Locate the cell with the specified text and output its [x, y] center coordinate. 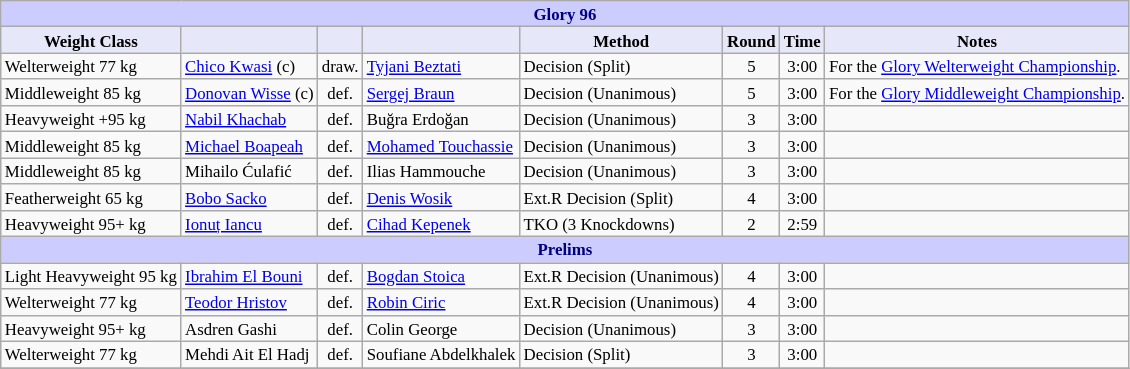
Light Heavyweight 95 kg [91, 276]
Method [621, 40]
Prelims [565, 250]
Asdren Gashi [250, 328]
2:59 [802, 224]
Nabil Khachab [250, 119]
For the Glory Welterweight Championship. [977, 66]
Denis Wosik [442, 197]
Mohamed Touchassie [442, 145]
Soufiane Abdelkhalek [442, 355]
Chico Kwasi (c) [250, 66]
For the Glory Middleweight Championship. [977, 93]
Buğra Erdoğan [442, 119]
Ibrahim El Bouni [250, 276]
Bobo Sacko [250, 197]
Weight Class [91, 40]
TKO (3 Knockdowns) [621, 224]
Teodor Hristov [250, 302]
Bogdan Stoica [442, 276]
Featherweight 65 kg [91, 197]
Mihailo Ćulafić [250, 171]
Round [752, 40]
Sergej Braun [442, 93]
Mehdi Ait El Hadj [250, 355]
Tyjani Beztati [442, 66]
Notes [977, 40]
Michael Boapeah [250, 145]
Donovan Wisse (c) [250, 93]
draw. [340, 66]
Ext.R Decision (Split) [621, 197]
Ionuț Iancu [250, 224]
Colin George [442, 328]
Heavyweight +95 kg [91, 119]
Ilias Hammouche [442, 171]
2 [752, 224]
Glory 96 [565, 14]
Robin Ciric [442, 302]
Time [802, 40]
Cihad Kepenek [442, 224]
